Search for the cell housing the specified text and yield its (X, Y) center coordinate. 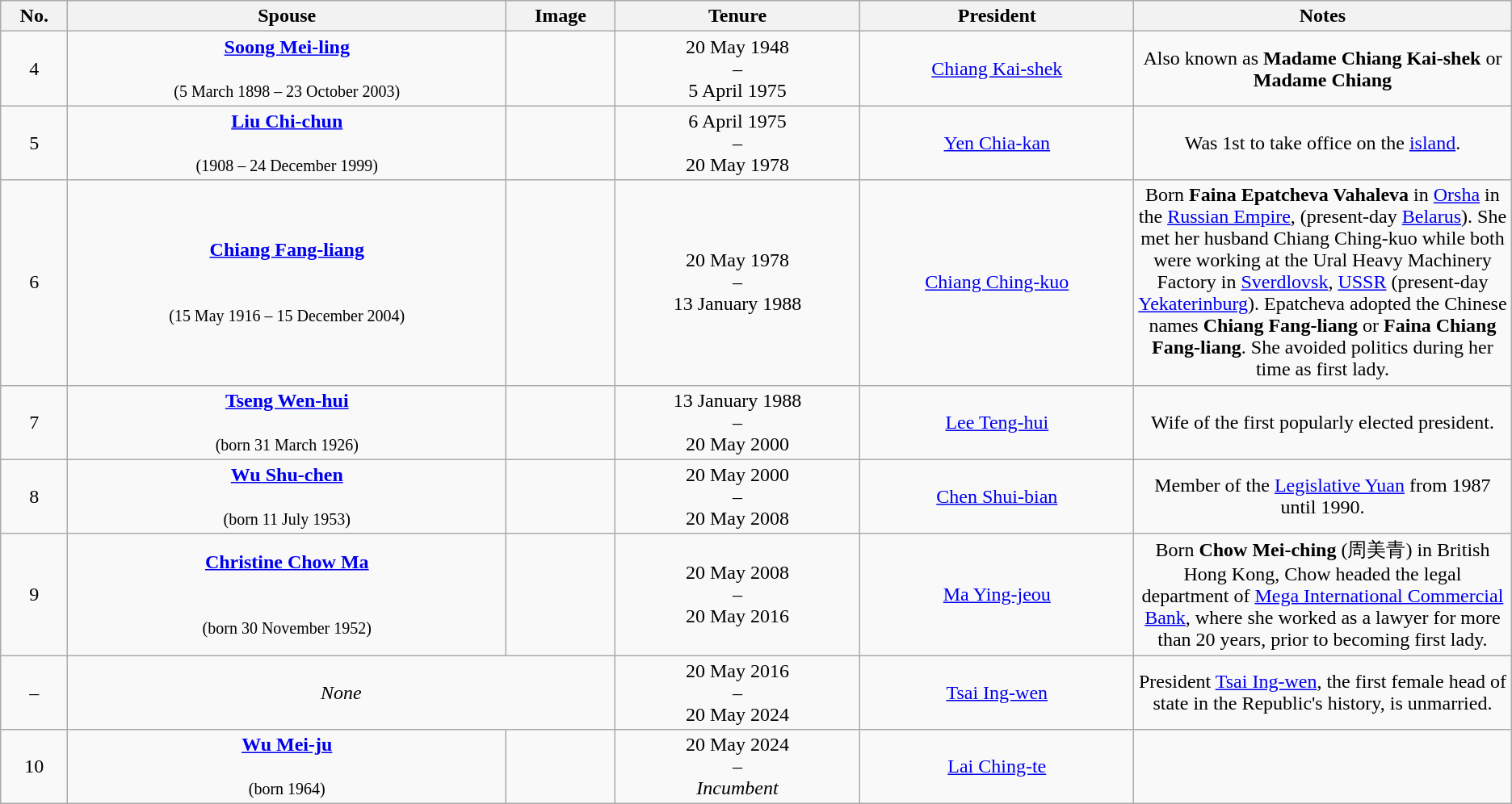
7 (34, 422)
5 (34, 143)
Lai Ching-te (997, 767)
Tseng Wen-hui(born 31 March 1926) (288, 422)
Wu Mei-ju(born 1964) (288, 767)
20 May 2016–20 May 2024 (737, 693)
20 May 1948–5 April 1975 (737, 69)
20 May 2008–20 May 2016 (737, 594)
20 May 1978–13 January 1988 (737, 283)
Chen Shui-bian (997, 496)
None (341, 693)
Chiang Kai-shek (997, 69)
Ma Ying-jeou (997, 594)
6 (34, 283)
4 (34, 69)
Soong Mei-ling(5 March 1898 – 23 October 2003) (288, 69)
Wu Shu-chen(born 11 July 1953) (288, 496)
Yen Chia-kan (997, 143)
Christine Chow Ma(born 30 November 1952) (288, 594)
10 (34, 767)
Wife of the first popularly elected president. (1323, 422)
20 May 2000–20 May 2008 (737, 496)
Chiang Fang-liang(15 May 1916 – 15 December 2004) (288, 283)
No. (34, 16)
– (34, 693)
8 (34, 496)
Spouse (288, 16)
President Tsai Ing-wen, the first female head of state in the Republic's history, is unmarried. (1323, 693)
Was 1st to take office on the island. (1323, 143)
6 April 1975–20 May 1978 (737, 143)
Image (561, 16)
Member of the Legislative Yuan from 1987 until 1990. (1323, 496)
Notes (1323, 16)
Lee Teng-hui (997, 422)
Liu Chi-chun(1908 – 24 December 1999) (288, 143)
Chiang Ching-kuo (997, 283)
9 (34, 594)
20 May 2024–Incumbent (737, 767)
Also known as Madame Chiang Kai-shek or Madame Chiang (1323, 69)
Tsai Ing-wen (997, 693)
President (997, 16)
Tenure (737, 16)
13 January 1988–20 May 2000 (737, 422)
